Find where the given text appears and provide that cell's center as [X, Y] coordinate. 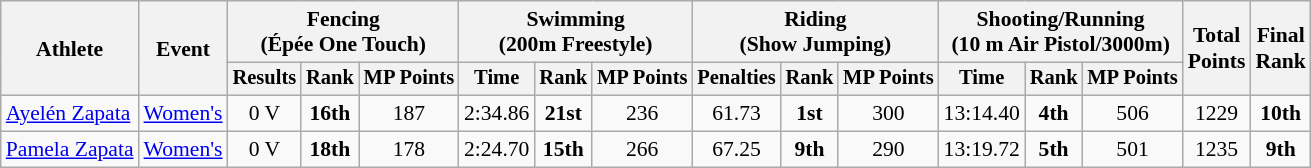
1229 [1217, 114]
178 [409, 150]
Athlete [70, 48]
300 [888, 114]
TotalPoints [1217, 48]
67.25 [736, 150]
1235 [1217, 150]
10th [1280, 114]
13:14.40 [982, 114]
187 [409, 114]
Swimming (200m Freestyle) [576, 32]
Shooting/Running(10 m Air Pistol/3000m) [1061, 32]
Pamela Zapata [70, 150]
16th [330, 114]
2:24.70 [496, 150]
Fencing (Épée One Touch) [344, 32]
236 [642, 114]
Ayelén Zapata [70, 114]
Riding (Show Jumping) [815, 32]
290 [888, 150]
15th [563, 150]
4th [1054, 114]
266 [642, 150]
506 [1132, 114]
2:34.86 [496, 114]
Event [184, 48]
Results [265, 79]
61.73 [736, 114]
21st [563, 114]
18th [330, 150]
1st [810, 114]
Penalties [736, 79]
501 [1132, 150]
5th [1054, 150]
FinalRank [1280, 48]
13:19.72 [982, 150]
